Find where the given text appears and provide that cell's center as (x, y) coordinate. 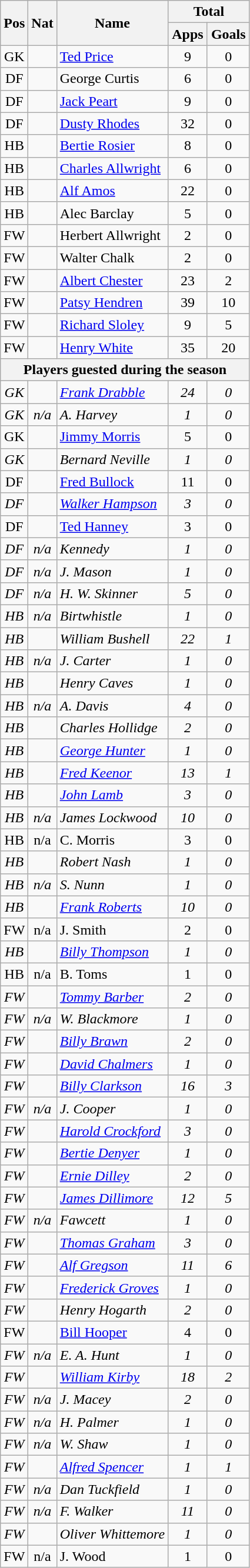
Harold Crockford (112, 1131)
Henry Hogarth (112, 1310)
Dan Tuckfield (112, 1489)
Name (112, 23)
Jimmy Morris (112, 437)
Goals (228, 34)
J. Wood (112, 1556)
Walter Chalk (112, 258)
20 (228, 348)
A. Davis (112, 706)
Bertie Rosier (112, 146)
W. Blackmore (112, 1019)
Apps (188, 34)
Ted Hanney (112, 526)
Billy Clarkson (112, 1086)
Charles Allwright (112, 168)
J. Smith (112, 929)
George Hunter (112, 750)
Robert Nash (112, 862)
Total (209, 12)
J. Macey (112, 1400)
39 (188, 303)
George Curtis (112, 79)
Thomas Graham (112, 1243)
Alec Barclay (112, 213)
J. Mason (112, 571)
Jack Peart (112, 101)
James Dillimore (112, 1198)
Frank Roberts (112, 907)
Frederick Groves (112, 1287)
H. W. Skinner (112, 593)
Kennedy (112, 549)
Alf Gregson (112, 1265)
Frank Drabble (112, 392)
Players guested during the season (125, 370)
Henry Caves (112, 683)
C. Morris (112, 840)
Tommy Barber (112, 997)
32 (188, 124)
Patsy Hendren (112, 303)
Fred Bullock (112, 482)
Bill Hooper (112, 1332)
16 (188, 1086)
Billy Thompson (112, 952)
Henry White (112, 348)
Alf Amos (112, 191)
Bernard Neville (112, 459)
A. Harvey (112, 415)
23 (188, 281)
Oliver Whittemore (112, 1534)
Dusty Rhodes (112, 124)
William Kirby (112, 1377)
Bertie Denyer (112, 1153)
B. Toms (112, 974)
Ted Price (112, 56)
Ernie Dilley (112, 1176)
J. Cooper (112, 1109)
W. Shaw (112, 1444)
Birtwhistle (112, 616)
Walker Hampson (112, 504)
David Chalmers (112, 1064)
Fawcett (112, 1220)
Nat (42, 23)
Billy Brawn (112, 1042)
13 (188, 773)
12 (188, 1198)
Albert Chester (112, 281)
John Lamb (112, 795)
E. A. Hunt (112, 1355)
Richard Sloley (112, 325)
Alfred Spencer (112, 1467)
8 (188, 146)
Charles Hollidge (112, 728)
James Lockwood (112, 818)
Fred Keenor (112, 773)
18 (188, 1377)
Pos (14, 23)
J. Carter (112, 661)
24 (188, 392)
35 (188, 348)
H. Palmer (112, 1422)
S. Nunn (112, 885)
Herbert Allwright (112, 235)
F. Walker (112, 1512)
William Bushell (112, 638)
